From the cell containing the given text, extract its center point as [x, y] coordinate. 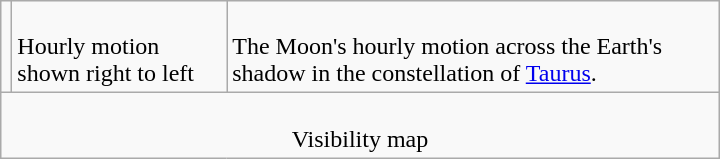
Hourly motion shown right to left [120, 47]
The Moon's hourly motion across the Earth's shadow in the constellation of Taurus. [474, 47]
Visibility map [360, 126]
